Capture the cell that displays the provided text and extract its [X, Y] central coordinate. 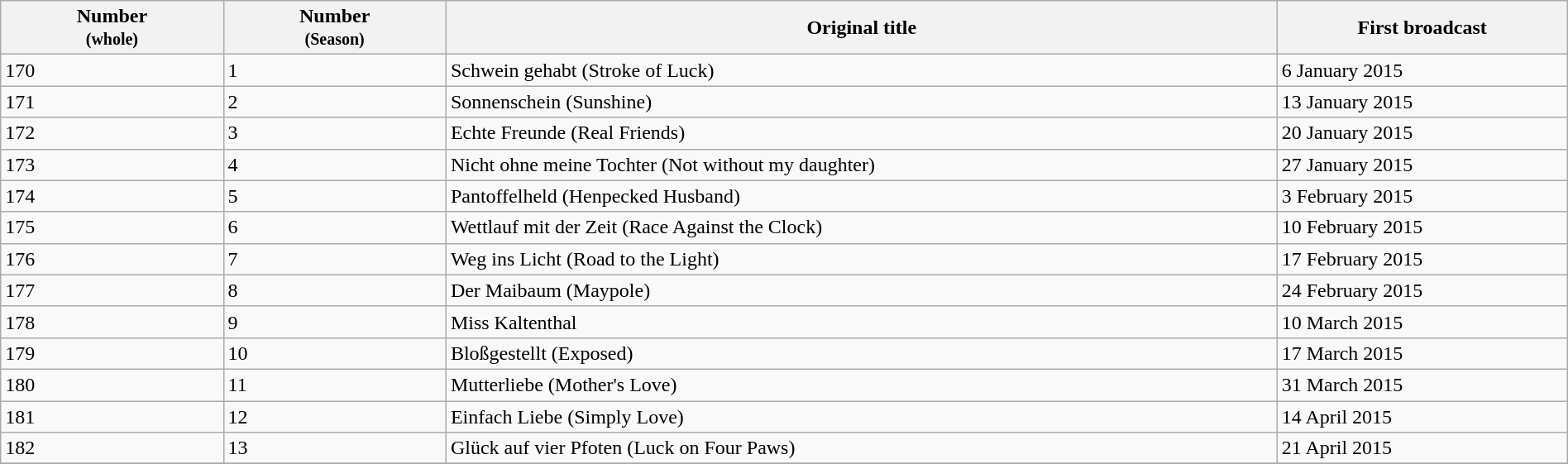
10 March 2015 [1422, 322]
17 March 2015 [1422, 353]
10 [334, 353]
Nicht ohne meine Tochter (Not without my daughter) [862, 165]
179 [112, 353]
4 [334, 165]
5 [334, 196]
7 [334, 259]
10 February 2015 [1422, 227]
173 [112, 165]
Weg ins Licht (Road to the Light) [862, 259]
First broadcast [1422, 28]
13 January 2015 [1422, 102]
9 [334, 322]
Number (whole) [112, 28]
Number (Season) [334, 28]
Bloßgestellt (Exposed) [862, 353]
Pantoffelheld (Henpecked Husband) [862, 196]
21 April 2015 [1422, 448]
24 February 2015 [1422, 290]
12 [334, 416]
Miss Kaltenthal [862, 322]
Schwein gehabt (Stroke of Luck) [862, 70]
182 [112, 448]
31 March 2015 [1422, 385]
172 [112, 133]
176 [112, 259]
177 [112, 290]
8 [334, 290]
Echte Freunde (Real Friends) [862, 133]
2 [334, 102]
171 [112, 102]
1 [334, 70]
170 [112, 70]
Sonnenschein (Sunshine) [862, 102]
180 [112, 385]
Glück auf vier Pfoten (Luck on Four Paws) [862, 448]
20 January 2015 [1422, 133]
27 January 2015 [1422, 165]
175 [112, 227]
11 [334, 385]
6 [334, 227]
178 [112, 322]
Original title [862, 28]
6 January 2015 [1422, 70]
174 [112, 196]
181 [112, 416]
Wettlauf mit der Zeit (Race Against the Clock) [862, 227]
17 February 2015 [1422, 259]
Mutterliebe (Mother's Love) [862, 385]
13 [334, 448]
14 April 2015 [1422, 416]
3 [334, 133]
Einfach Liebe (Simply Love) [862, 416]
Der Maibaum (Maypole) [862, 290]
3 February 2015 [1422, 196]
